Identify which cell holds the provided text, then report its (x, y) central coordinate. 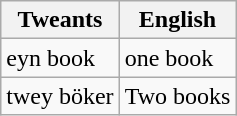
one book (178, 58)
English (178, 20)
Tweants (60, 20)
twey böker (60, 96)
eyn book (60, 58)
Two books (178, 96)
